Extract the (x, y) coordinate from the center of the cell holding the provided text.  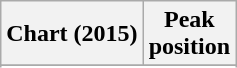
Peakposition (189, 34)
Chart (2015) (72, 34)
